Scan for the cell matching the given text and deliver its [X, Y] coordinate at center. 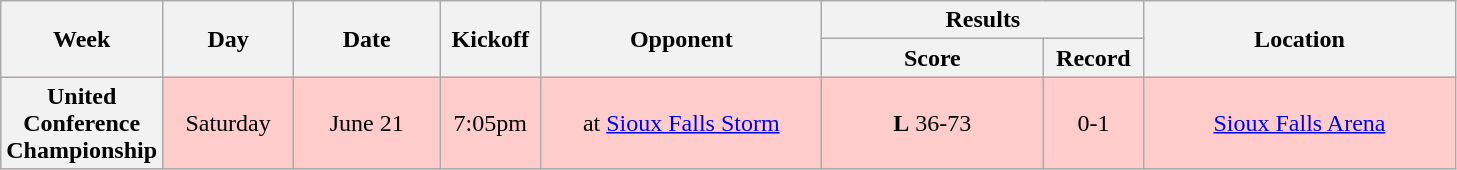
Opponent [682, 39]
Saturday [228, 123]
at Sioux Falls Storm [682, 123]
Location [1300, 39]
June 21 [367, 123]
United Conference Championship [82, 123]
L 36-73 [932, 123]
Record [1094, 58]
Day [228, 39]
0-1 [1094, 123]
Week [82, 39]
Kickoff [490, 39]
Sioux Falls Arena [1300, 123]
7:05pm [490, 123]
Results [983, 20]
Date [367, 39]
Score [932, 58]
